Find where the given text appears and provide that cell's center as (X, Y) coordinate. 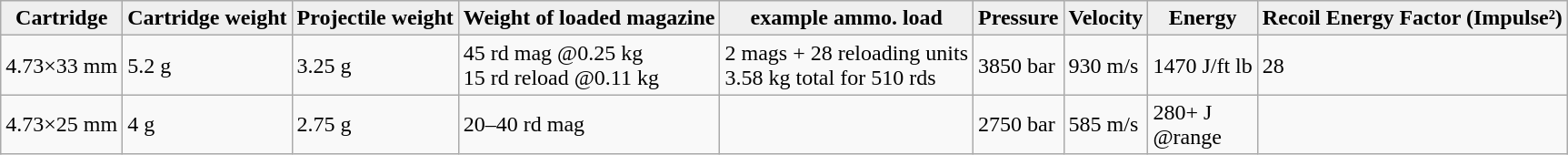
Weight of loaded magazine (589, 18)
4.73×25 mm (62, 124)
example ammo. load (847, 18)
5.2 g (207, 66)
28 (1413, 66)
Velocity (1105, 18)
20–40 rd mag (589, 124)
Projectile weight (375, 18)
585 m/s (1105, 124)
Cartridge (62, 18)
45 rd mag @0.25 kg15 rd reload @0.11 kg (589, 66)
Pressure (1018, 18)
Recoil Energy Factor (Impulse²) (1413, 18)
3.25 g (375, 66)
4.73×33 mm (62, 66)
2750 bar (1018, 124)
4 g (207, 124)
2.75 g (375, 124)
Cartridge weight (207, 18)
3850 bar (1018, 66)
1470 J/ft lb (1203, 66)
280+ J@range (1203, 124)
Energy (1203, 18)
2 mags + 28 reloading units3.58 kg total for 510 rds (847, 66)
930 m/s (1105, 66)
